Locate the cell with the specified text and output its (x, y) center coordinate. 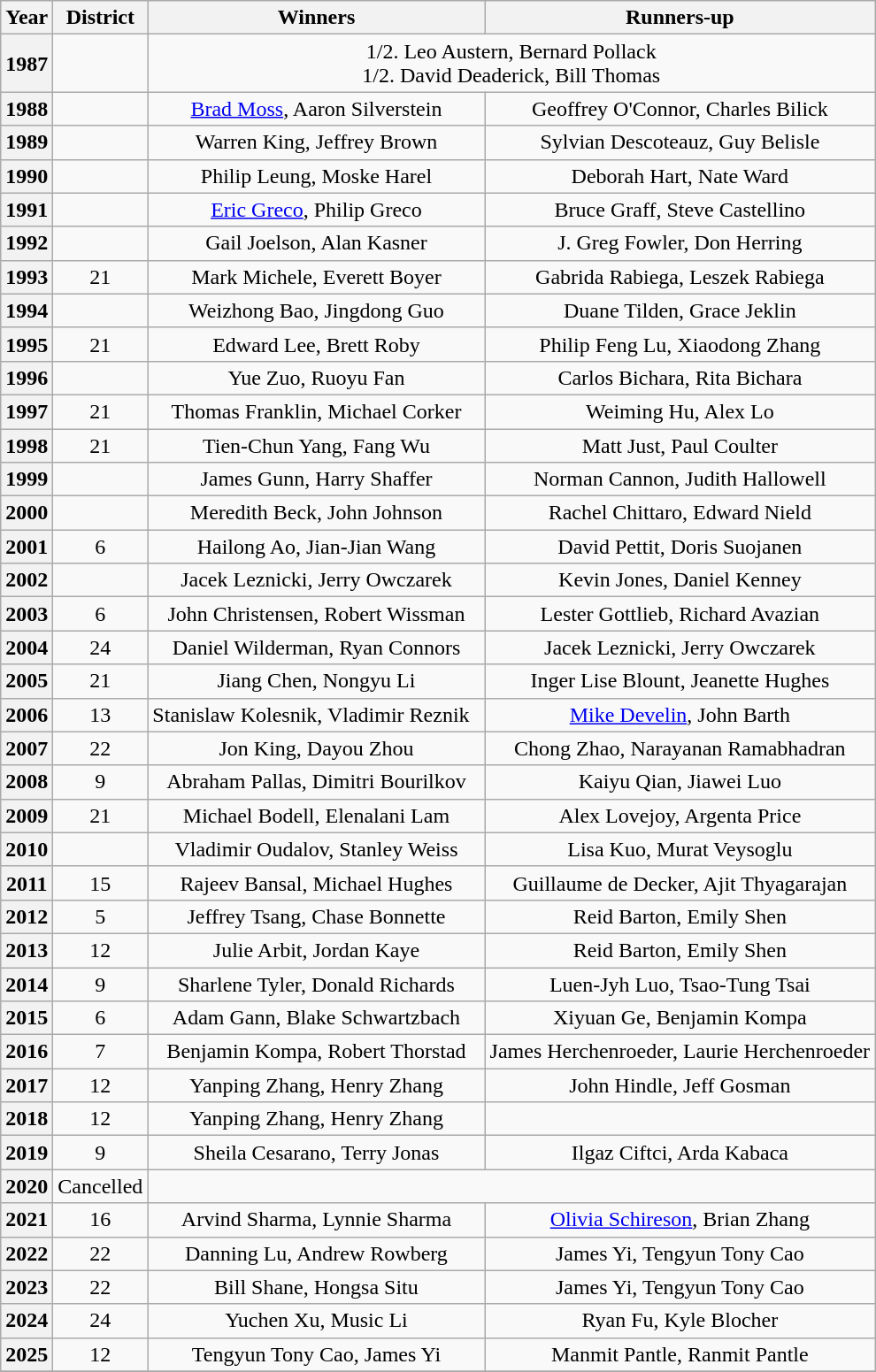
Jon King, Dayou Zhou (317, 748)
Carlos Bichara, Rita Bichara (680, 378)
1989 (27, 142)
Yue Zuo, Ruoyu Fan (317, 378)
1991 (27, 210)
Norman Cannon, Judith Hallowell (680, 479)
Lisa Kuo, Murat Veysoglu (680, 849)
Winners (317, 18)
1994 (27, 310)
Abraham Pallas, Dimitri Bourilkov (317, 782)
Michael Bodell, Elenalani Lam (317, 816)
John Christensen, Robert Wissman (317, 614)
Matt Just, Paul Coulter (680, 445)
2022 (27, 1253)
1990 (27, 176)
Stanislaw Kolesnik, Vladimir Reznik (317, 715)
2012 (27, 916)
2014 (27, 985)
Year (27, 18)
1996 (27, 378)
Geoffrey O'Connor, Charles Bilick (680, 109)
16 (101, 1220)
Philip Feng Lu, Xiaodong Zhang (680, 344)
James Gunn, Harry Shaffer (317, 479)
Deborah Hart, Nate Ward (680, 176)
2000 (27, 513)
Gail Joelson, Alan Kasner (317, 243)
5 (101, 916)
Luen-Jyh Luo, Tsao-Tung Tsai (680, 985)
1/2. Leo Austern, Bernard Pollack 1/2. David Deaderick, Bill Thomas (511, 64)
2008 (27, 782)
Thomas Franklin, Michael Corker (317, 411)
Hailong Ao, Jian-Jian Wang (317, 547)
David Pettit, Doris Suojanen (680, 547)
1999 (27, 479)
2009 (27, 816)
2003 (27, 614)
Sheila Cesarano, Terry Jonas (317, 1153)
2025 (27, 1354)
Duane Tilden, Grace Jeklin (680, 310)
2019 (27, 1153)
Lester Gottlieb, Richard Avazian (680, 614)
Edward Lee, Brett Roby (317, 344)
Philip Leung, Moske Harel (317, 176)
1988 (27, 109)
Vladimir Oudalov, Stanley Weiss (317, 849)
Kevin Jones, Daniel Kenney (680, 580)
Yuchen Xu, Music Li (317, 1321)
1993 (27, 277)
Guillaume de Decker, Ajit Thyagarajan (680, 883)
2006 (27, 715)
Kaiyu Qian, Jiawei Luo (680, 782)
Sharlene Tyler, Donald Richards (317, 985)
Brad Moss, Aaron Silverstein (317, 109)
Jiang Chen, Nongyu Li (317, 681)
1997 (27, 411)
2021 (27, 1220)
Mike Develin, John Barth (680, 715)
2002 (27, 580)
Tien-Chun Yang, Fang Wu (317, 445)
Jeffrey Tsang, Chase Bonnette (317, 916)
2023 (27, 1287)
District (101, 18)
2018 (27, 1119)
2015 (27, 1018)
Ryan Fu, Kyle Blocher (680, 1321)
2011 (27, 883)
Benjamin Kompa, Robert Thorstad (317, 1052)
2001 (27, 547)
Rachel Chittaro, Edward Nield (680, 513)
Bill Shane, Hongsa Situ (317, 1287)
Daniel Wilderman, Ryan Connors (317, 648)
Rajeev Bansal, Michael Hughes (317, 883)
2004 (27, 648)
Cancelled (101, 1186)
Warren King, Jeffrey Brown (317, 142)
Xiyuan Ge, Benjamin Kompa (680, 1018)
2020 (27, 1186)
1998 (27, 445)
Meredith Beck, John Johnson (317, 513)
Alex Lovejoy, Argenta Price (680, 816)
Mark Michele, Everett Boyer (317, 277)
Julie Arbit, Jordan Kaye (317, 950)
Sylvian Descoteauz, Guy Belisle (680, 142)
2024 (27, 1321)
Gabrida Rabiega, Leszek Rabiega (680, 277)
J. Greg Fowler, Don Herring (680, 243)
Bruce Graff, Steve Castellino (680, 210)
Olivia Schireson, Brian Zhang (680, 1220)
2016 (27, 1052)
2010 (27, 849)
2017 (27, 1085)
Eric Greco, Philip Greco (317, 210)
Manmit Pantle, Ranmit Pantle (680, 1354)
13 (101, 715)
2007 (27, 748)
1992 (27, 243)
2013 (27, 950)
Chong Zhao, Narayanan Ramabhadran (680, 748)
John Hindle, Jeff Gosman (680, 1085)
Danning Lu, Andrew Rowberg (317, 1253)
Inger Lise Blount, Jeanette Hughes (680, 681)
Tengyun Tony Cao, James Yi (317, 1354)
Weiming Hu, Alex Lo (680, 411)
7 (101, 1052)
15 (101, 883)
Runners-up (680, 18)
Arvind Sharma, Lynnie Sharma (317, 1220)
Ilgaz Ciftci, Arda Kabaca (680, 1153)
Weizhong Bao, Jingdong Guo (317, 310)
2005 (27, 681)
1987 (27, 64)
1995 (27, 344)
Adam Gann, Blake Schwartzbach (317, 1018)
James Herchenroeder, Laurie Herchenroeder (680, 1052)
